Extract the [X, Y] coordinate from the center of the cell holding the provided text.  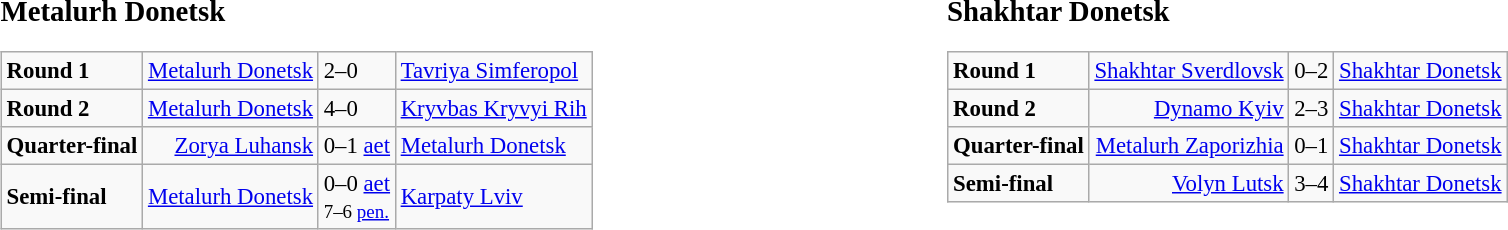
0–0 aet7–6 pen. [356, 198]
3–4 [1312, 184]
2–3 [1312, 109]
Tavriya Simferopol [494, 71]
Shakhtar Sverdlovsk [1189, 71]
Karpaty Lviv [494, 198]
0–2 [1312, 71]
2–0 [356, 71]
4–0 [356, 109]
Dynamo Kyiv [1189, 109]
0–1 [1312, 146]
Zorya Luhansk [231, 146]
Metalurh Zaporizhia [1189, 146]
Volyn Lutsk [1189, 184]
Kryvbas Kryvyi Rih [494, 109]
0–1 aet [356, 146]
